Search for the cell housing the specified text and yield its [X, Y] center coordinate. 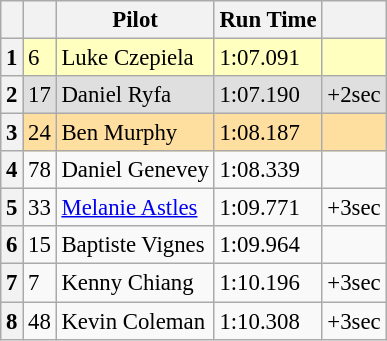
78 [40, 170]
15 [40, 245]
Ben Murphy [135, 133]
1:08.339 [268, 170]
48 [40, 321]
Daniel Genevey [135, 170]
1:09.771 [268, 208]
1:08.187 [268, 133]
Kevin Coleman [135, 321]
Luke Czepiela [135, 58]
+2sec [354, 95]
Run Time [268, 20]
1:10.196 [268, 283]
Melanie Astles [135, 208]
5 [12, 208]
4 [12, 170]
17 [40, 95]
Kenny Chiang [135, 283]
33 [40, 208]
1:10.308 [268, 321]
1:07.190 [268, 95]
24 [40, 133]
3 [12, 133]
1 [12, 58]
1:07.091 [268, 58]
1:09.964 [268, 245]
Pilot [135, 20]
2 [12, 95]
Daniel Ryfa [135, 95]
8 [12, 321]
Baptiste Vignes [135, 245]
